Determine the [X, Y] coordinate at the center of the cell enclosing the given text.  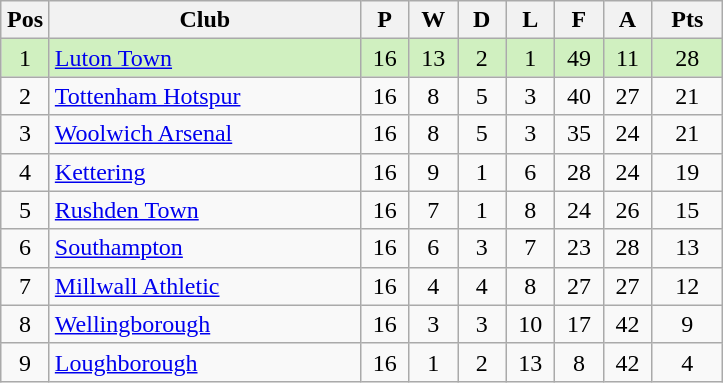
Tottenham Hotspur [204, 96]
W [434, 20]
49 [580, 58]
Woolwich Arsenal [204, 134]
Southampton [204, 248]
Pts [688, 20]
35 [580, 134]
Club [204, 20]
17 [580, 324]
23 [580, 248]
F [580, 20]
Rushden Town [204, 210]
40 [580, 96]
D [482, 20]
Wellingborough [204, 324]
A [628, 20]
Millwall Athletic [204, 286]
26 [628, 210]
Loughborough [204, 362]
Pos [26, 20]
10 [530, 324]
19 [688, 172]
15 [688, 210]
Kettering [204, 172]
P [384, 20]
L [530, 20]
11 [628, 58]
Luton Town [204, 58]
12 [688, 286]
